Scan for the cell matching the given text and deliver its [x, y] coordinate at center. 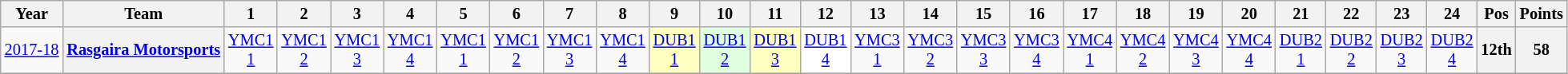
23 [1401, 14]
11 [775, 14]
Year [32, 14]
8 [622, 14]
3 [357, 14]
16 [1036, 14]
24 [1453, 14]
YMC42 [1143, 50]
58 [1542, 50]
DUB23 [1401, 50]
YMC43 [1196, 50]
2017-18 [32, 50]
7 [569, 14]
YMC32 [931, 50]
12 [825, 14]
YMC33 [983, 50]
18 [1143, 14]
DUB24 [1453, 50]
21 [1301, 14]
6 [517, 14]
17 [1090, 14]
DUB11 [674, 50]
19 [1196, 14]
12th [1497, 50]
15 [983, 14]
20 [1249, 14]
Rasgaira Motorsports [143, 50]
DUB21 [1301, 50]
YMC31 [877, 50]
DUB12 [726, 50]
4 [410, 14]
13 [877, 14]
Points [1542, 14]
YMC44 [1249, 50]
Pos [1497, 14]
22 [1352, 14]
YMC34 [1036, 50]
10 [726, 14]
5 [463, 14]
DUB14 [825, 50]
9 [674, 14]
YMC41 [1090, 50]
DUB13 [775, 50]
Team [143, 14]
DUB22 [1352, 50]
1 [251, 14]
14 [931, 14]
2 [304, 14]
